Detect which cell encompasses the target text, then output its (x, y) center coordinate. 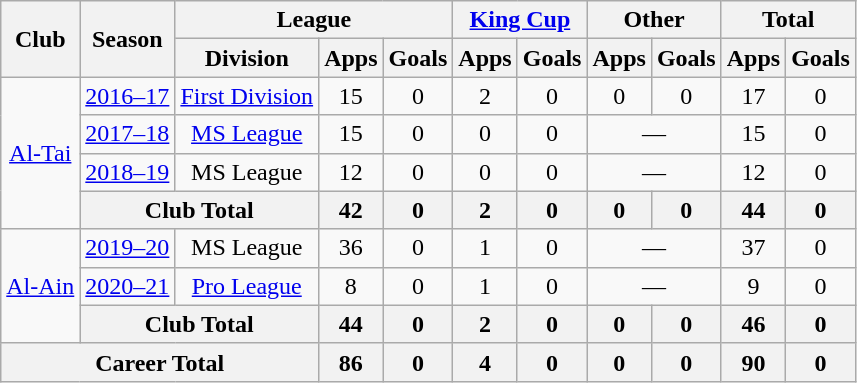
First Division (247, 96)
2020–21 (128, 286)
Total (788, 20)
46 (753, 324)
90 (753, 362)
Club (40, 39)
42 (351, 210)
2019–20 (128, 248)
36 (351, 248)
2016–17 (128, 96)
League (314, 20)
4 (485, 362)
17 (753, 96)
Season (128, 39)
86 (351, 362)
Division (247, 58)
2017–18 (128, 134)
2018–19 (128, 172)
Other (654, 20)
37 (753, 248)
Al-Tai (40, 153)
Career Total (160, 362)
9 (753, 286)
8 (351, 286)
Pro League (247, 286)
King Cup (520, 20)
Al-Ain (40, 286)
